Detect which cell encompasses the target text, then output its [x, y] center coordinate. 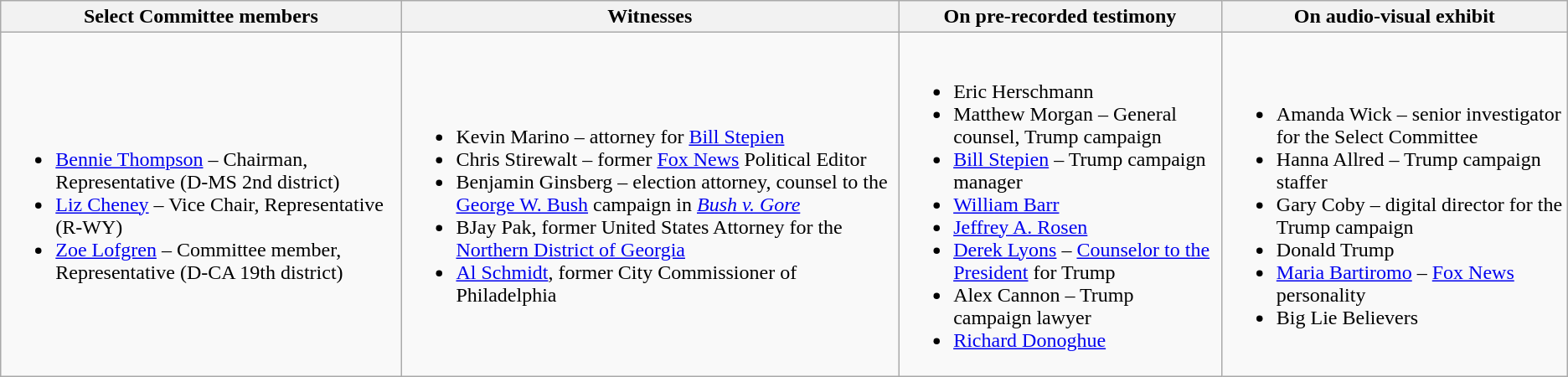
On pre-recorded testimony [1060, 17]
On audio-visual exhibit [1394, 17]
Witnesses [650, 17]
Select Committee members [201, 17]
